Search for the cell housing the specified text and yield its [X, Y] center coordinate. 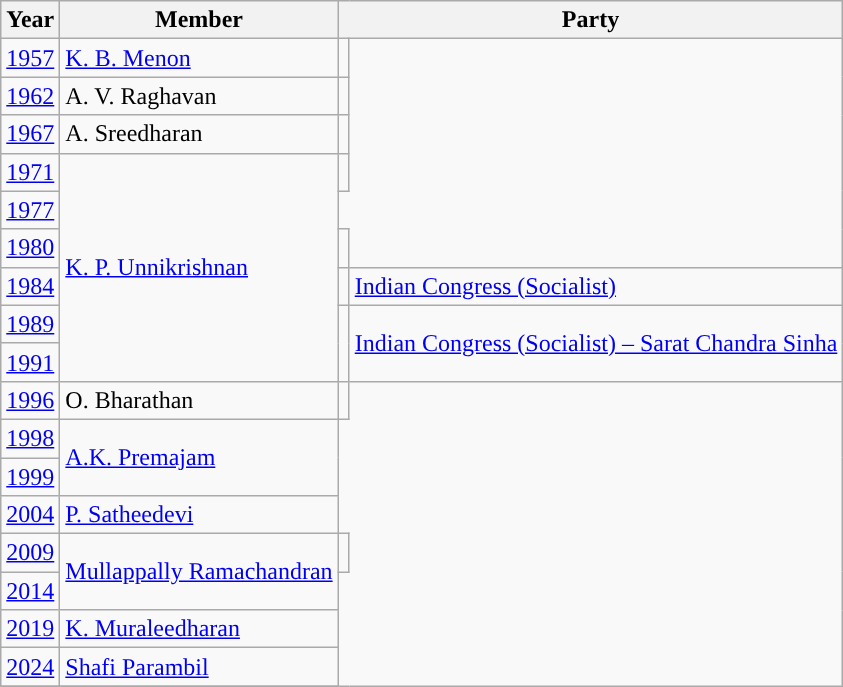
O. Bharathan [199, 400]
A.K. Premajam [199, 457]
Year [30, 20]
P. Satheedevi [199, 515]
2019 [30, 629]
1999 [30, 477]
K. P. Unnikrishnan [199, 267]
A. Sreedharan [199, 134]
1980 [30, 248]
A. V. Raghavan [199, 96]
1957 [30, 58]
K. Muraleedharan [199, 629]
1996 [30, 400]
1971 [30, 172]
Party [590, 20]
1962 [30, 96]
2009 [30, 553]
1984 [30, 286]
Shafi Parambil [199, 667]
1991 [30, 362]
Indian Congress (Socialist) [596, 286]
1967 [30, 134]
1998 [30, 438]
1989 [30, 324]
Mullappally Ramachandran [199, 572]
2024 [30, 667]
2014 [30, 591]
Indian Congress (Socialist) – Sarat Chandra Sinha [596, 343]
1977 [30, 210]
Member [199, 20]
2004 [30, 515]
K. B. Menon [199, 58]
